Search for the cell housing the specified text and yield its (x, y) center coordinate. 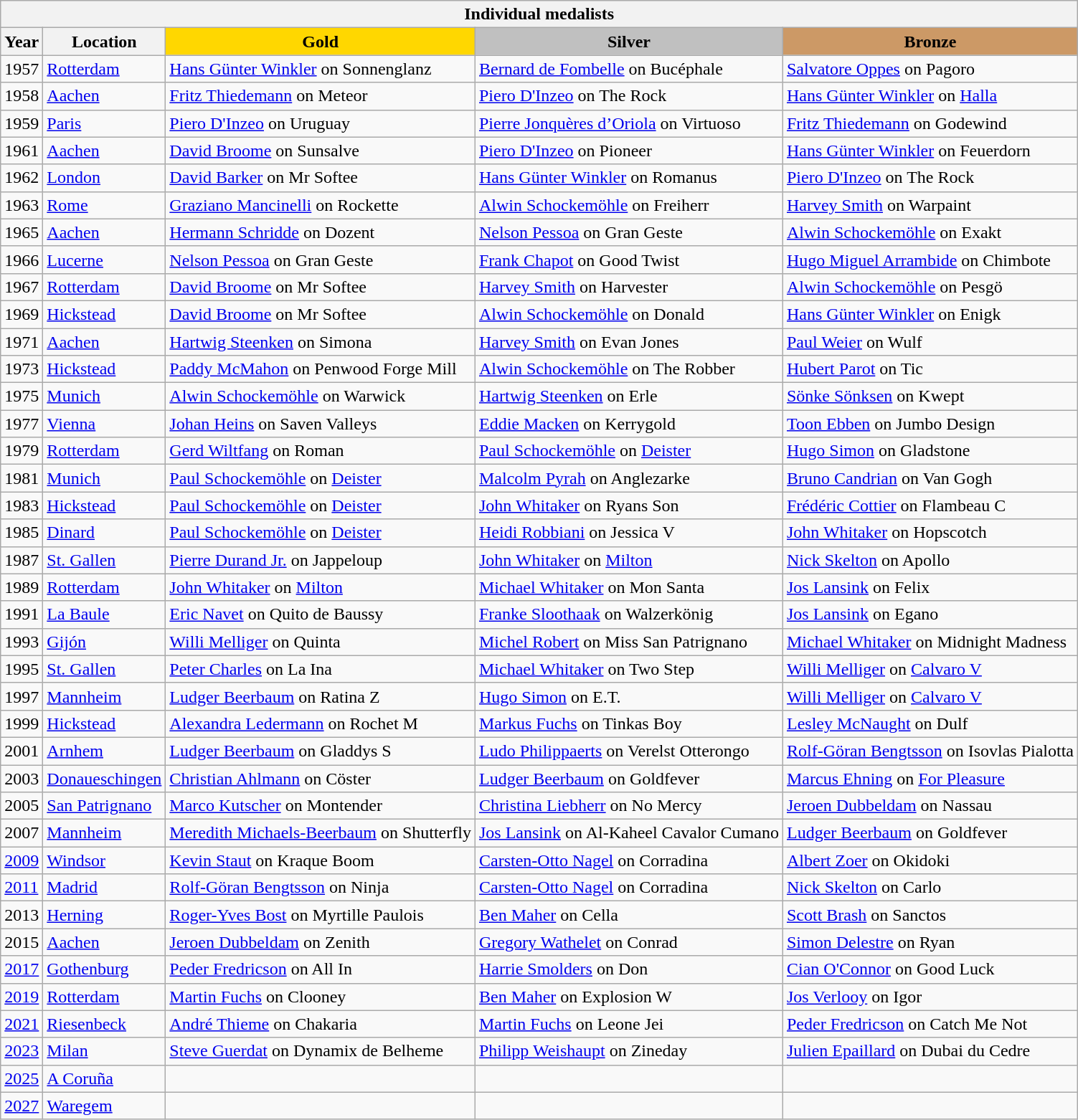
Vienna (105, 424)
Eddie Macken on Kerrygold (628, 424)
Markus Fuchs on Tinkas Boy (628, 723)
Frank Chapot on Good Twist (628, 260)
Sönke Sönksen on Kwept (930, 397)
2003 (22, 778)
Michael Whitaker on Two Step (628, 669)
1959 (22, 123)
1987 (22, 560)
Gijón (105, 642)
Lesley McNaught on Dulf (930, 723)
Ben Maher on Explosion W (628, 997)
Hans Günter Winkler on Feuerdorn (930, 151)
1989 (22, 587)
2001 (22, 751)
Silver (628, 42)
Jeroen Dubbeldam on Zenith (321, 942)
Donaueschingen (105, 778)
Individual medalists (539, 14)
2019 (22, 997)
Harrie Smolders on Don (628, 969)
Location (105, 42)
Steve Guerdat on Dynamix de Belheme (321, 1051)
Graziano Mancinelli on Rockette (321, 205)
1961 (22, 151)
1999 (22, 723)
1977 (22, 424)
Peder Fredricson on Catch Me Not (930, 1024)
Hans Günter Winkler on Enigk (930, 314)
Hugo Simon on E.T. (628, 696)
Alwin Schockemöhle on Freiherr (628, 205)
Hartwig Steenken on Erle (628, 397)
Peter Charles on La Ina (321, 669)
Johan Heins on Saven Valleys (321, 424)
1991 (22, 614)
2013 (22, 915)
Lucerne (105, 260)
Windsor (105, 860)
Martin Fuchs on Leone Jei (628, 1024)
Hugo Simon on Gladstone (930, 451)
Cian O'Connor on Good Luck (930, 969)
David Broome on Sunsalve (321, 151)
Eric Navet on Quito de Baussy (321, 614)
Michael Whitaker on Midnight Madness (930, 642)
2015 (22, 942)
Ludger Beerbaum on Ratina Z (321, 696)
Arnhem (105, 751)
Rome (105, 205)
1979 (22, 451)
Jeroen Dubbeldam on Nassau (930, 806)
Gold (321, 42)
Year (22, 42)
Alwin Schockemöhle on The Robber (628, 369)
Toon Ebben on Jumbo Design (930, 424)
2025 (22, 1078)
2007 (22, 833)
Gerd Wiltfang on Roman (321, 451)
Dinard (105, 533)
Salvatore Oppes on Pagoro (930, 69)
1975 (22, 397)
Harvey Smith on Warpaint (930, 205)
Paul Weier on Wulf (930, 342)
Piero D'Inzeo on Uruguay (321, 123)
Scott Brash on Sanctos (930, 915)
1981 (22, 478)
Simon Delestre on Ryan (930, 942)
Marcus Ehning on For Pleasure (930, 778)
Jos Verlooy on Igor (930, 997)
Hugo Miguel Arrambide on Chimbote (930, 260)
Fritz Thiedemann on Godewind (930, 123)
Kevin Staut on Kraque Boom (321, 860)
Marco Kutscher on Montender (321, 806)
Alwin Schockemöhle on Donald (628, 314)
David Barker on Mr Softee (321, 178)
2023 (22, 1051)
Ludger Beerbaum on Gladdys S (321, 751)
1962 (22, 178)
1969 (22, 314)
Hubert Parot on Tic (930, 369)
Hans Günter Winkler on Romanus (628, 178)
Meredith Michaels-Beerbaum on Shutterfly (321, 833)
John Whitaker on Ryans Son (628, 506)
Paris (105, 123)
1957 (22, 69)
Franke Sloothaak on Walzerkönig (628, 614)
Milan (105, 1051)
2027 (22, 1106)
Paddy McMahon on Penwood Forge Mill (321, 369)
Gregory Wathelet on Conrad (628, 942)
Pierre Jonquères d’Oriola on Virtuoso (628, 123)
Hartwig Steenken on Simona (321, 342)
1965 (22, 232)
Bernard de Fombelle on Bucéphale (628, 69)
1973 (22, 369)
Albert Zoer on Okidoki (930, 860)
Harvey Smith on Evan Jones (628, 342)
Hans Günter Winkler on Halla (930, 96)
Alexandra Ledermann on Rochet M (321, 723)
Herning (105, 915)
Roger-Yves Bost on Myrtille Paulois (321, 915)
Nick Skelton on Apollo (930, 560)
Alwin Schockemöhle on Pesgö (930, 287)
Michel Robert on Miss San Patrignano (628, 642)
Peder Fredricson on All In (321, 969)
1971 (22, 342)
Gothenburg (105, 969)
1985 (22, 533)
Jos Lansink on Al-Kaheel Cavalor Cumano (628, 833)
Ben Maher on Cella (628, 915)
Christina Liebherr on No Mercy (628, 806)
Julien Epaillard on Dubai du Cedre (930, 1051)
Heidi Robbiani on Jessica V (628, 533)
Nick Skelton on Carlo (930, 888)
1997 (22, 696)
Ludo Philippaerts on Verelst Otterongo (628, 751)
1983 (22, 506)
Bruno Candrian on Van Gogh (930, 478)
Jos Lansink on Egano (930, 614)
San Patrignano (105, 806)
Pierre Durand Jr. on Jappeloup (321, 560)
Rolf-Göran Bengtsson on Ninja (321, 888)
Hans Günter Winkler on Sonnenglanz (321, 69)
Fritz Thiedemann on Meteor (321, 96)
Malcolm Pyrah on Anglezarke (628, 478)
Martin Fuchs on Clooney (321, 997)
Christian Ahlmann on Cöster (321, 778)
André Thieme on Chakaria (321, 1024)
La Baule (105, 614)
Michael Whitaker on Mon Santa (628, 587)
2017 (22, 969)
1993 (22, 642)
Rolf-Göran Bengtsson on Isovlas Pialotta (930, 751)
2009 (22, 860)
A Coruña (105, 1078)
2011 (22, 888)
Riesenbeck (105, 1024)
Alwin Schockemöhle on Exakt (930, 232)
Philipp Weishaupt on Zineday (628, 1051)
Jos Lansink on Felix (930, 587)
1967 (22, 287)
Bronze (930, 42)
John Whitaker on Hopscotch (930, 533)
Piero D'Inzeo on Pioneer (628, 151)
Waregem (105, 1106)
2005 (22, 806)
Frédéric Cottier on Flambeau C (930, 506)
Harvey Smith on Harvester (628, 287)
Willi Melliger on Quinta (321, 642)
1958 (22, 96)
1963 (22, 205)
Hermann Schridde on Dozent (321, 232)
London (105, 178)
1966 (22, 260)
2021 (22, 1024)
1995 (22, 669)
Alwin Schockemöhle on Warwick (321, 397)
Madrid (105, 888)
